Output the [x, y] coordinate of the center of the cell containing the given text.  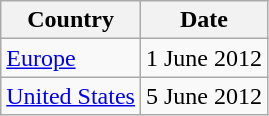
1 June 2012 [204, 58]
Date [204, 20]
Europe [71, 58]
Country [71, 20]
5 June 2012 [204, 96]
United States [71, 96]
